Pinpoint the cell where the given text exists, returning its (x, y) midpoint coordinate. 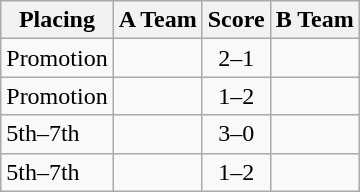
3–0 (236, 134)
Placing (57, 20)
A Team (158, 20)
2–1 (236, 58)
B Team (314, 20)
Score (236, 20)
